Determine the (X, Y) coordinate at the center of the cell enclosing the given text.  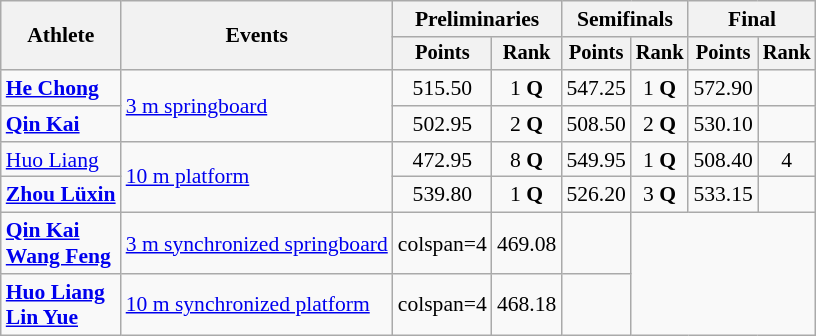
508.40 (722, 160)
Huo Liang (61, 160)
472.95 (442, 160)
Final (752, 19)
Qin KaiWang Feng (61, 244)
8 Q (526, 160)
3 m springboard (257, 106)
502.95 (442, 124)
508.50 (596, 124)
515.50 (442, 88)
Zhou Lüxin (61, 195)
Preliminaries (478, 19)
3 Q (660, 195)
10 m synchronized platform (257, 304)
539.80 (442, 195)
4 (787, 160)
530.10 (722, 124)
Qin Kai (61, 124)
533.15 (722, 195)
468.18 (526, 304)
549.95 (596, 160)
Huo LiangLin Yue (61, 304)
Semifinals (624, 19)
547.25 (596, 88)
572.90 (722, 88)
3 m synchronized springboard (257, 244)
He Chong (61, 88)
526.20 (596, 195)
10 m platform (257, 178)
Events (257, 36)
Athlete (61, 36)
469.08 (526, 244)
